Provide the (X, Y) coordinate of the cell's center where the given text is located.  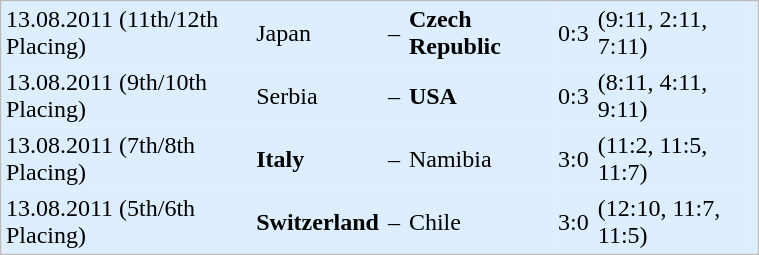
(9:11, 2:11, 7:11) (670, 34)
13.08.2011 (5th/6th Placing) (127, 222)
13.08.2011 (7th/8th Placing) (127, 160)
Namibia (478, 160)
Czech Republic (478, 34)
(12:10, 11:7, 11:5) (670, 222)
13.08.2011 (11th/12th Placing) (127, 34)
Serbia (318, 96)
(8:11, 4:11, 9:11) (670, 96)
Italy (318, 160)
Japan (318, 34)
USA (478, 96)
(11:2, 11:5, 11:7) (670, 160)
Chile (478, 222)
Switzerland (318, 222)
13.08.2011 (9th/10th Placing) (127, 96)
